Locate the cell with the specified text and output its [X, Y] center coordinate. 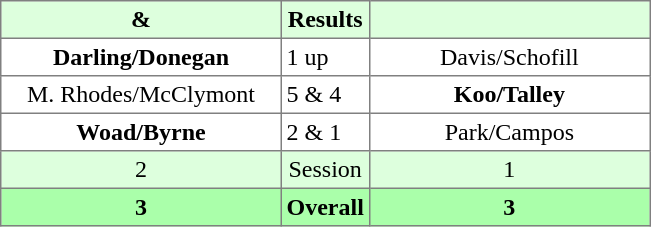
1 up [325, 57]
Results [325, 20]
2 & 1 [325, 132]
Davis/Schofill [509, 57]
Park/Campos [509, 132]
& [141, 20]
Koo/Talley [509, 95]
Overall [325, 207]
Session [325, 170]
Woad/Byrne [141, 132]
5 & 4 [325, 95]
M. Rhodes/McClymont [141, 95]
1 [509, 170]
2 [141, 170]
Darling/Donegan [141, 57]
